Find where the given text appears and provide that cell's center as (X, Y) coordinate. 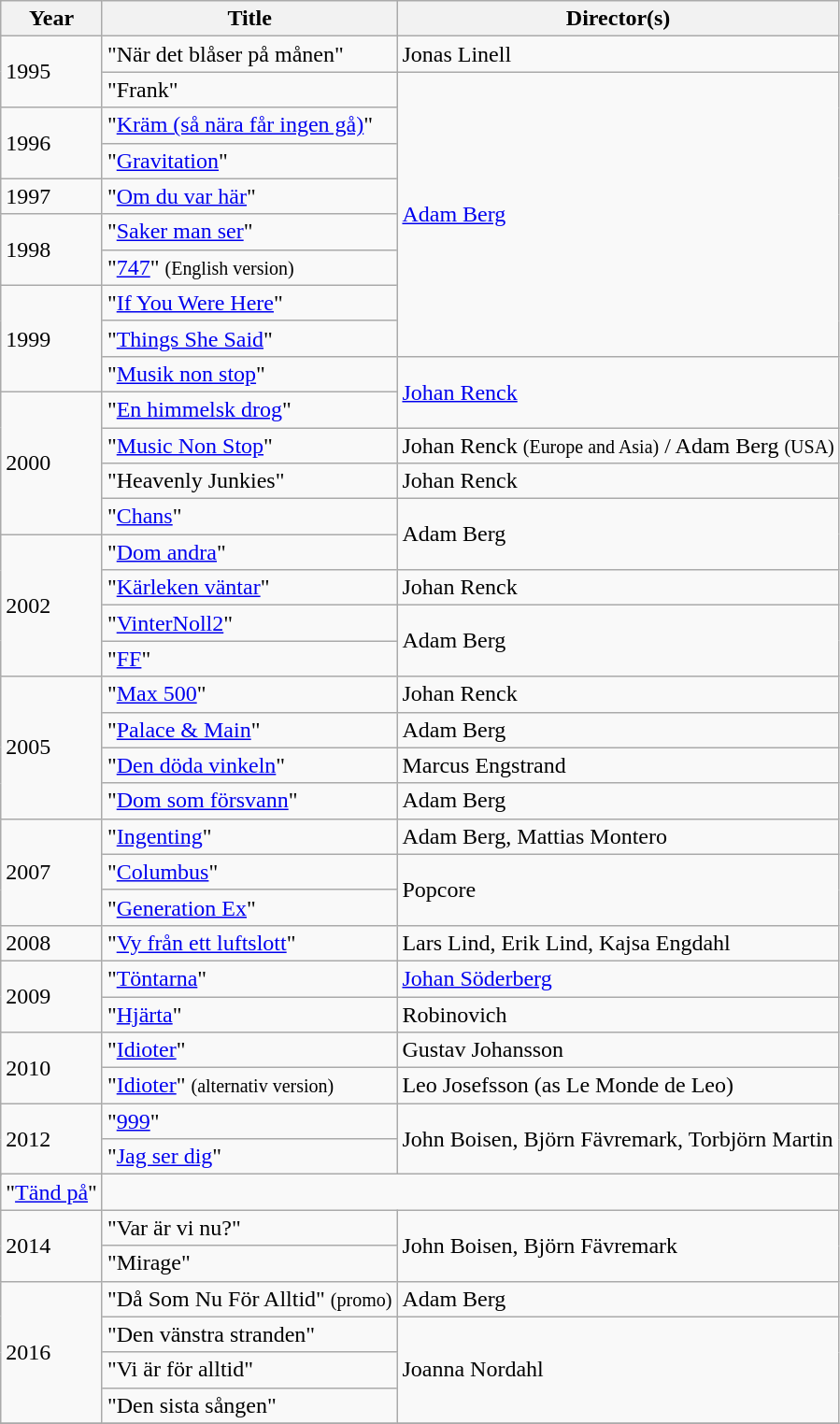
"Mirage" (249, 1263)
Lars Lind, Erik Lind, Kajsa Engdahl (619, 943)
2009 (52, 996)
Adam Berg, Mattias Montero (619, 836)
"VinterNoll2" (249, 623)
Robinovich (619, 1014)
"Dom som försvann" (249, 801)
"Om du var här" (249, 196)
2014 (52, 1246)
"Chans" (249, 517)
Director(s) (619, 19)
"Music Non Stop" (249, 446)
"Generation Ex" (249, 907)
"747" (English version) (249, 267)
"Palace & Main" (249, 730)
"Heavenly Junkies" (249, 481)
"Vi är för alltid" (249, 1370)
2007 (52, 872)
Johan Renck (Europe and Asia) / Adam Berg (USA) (619, 446)
"När det blåser på månen" (249, 54)
Jonas Linell (619, 54)
"Hjärta" (249, 1014)
"Kärleken väntar" (249, 588)
"FF" (249, 659)
"Columbus" (249, 872)
1996 (52, 143)
2016 (52, 1352)
Year (52, 19)
"Den döda vinkeln" (249, 765)
"Frank" (249, 90)
1997 (52, 196)
"Tänd på" (52, 1192)
2000 (52, 463)
2010 (52, 1068)
"Things She Said" (249, 338)
"Ingenting" (249, 836)
"Då Som Nu För Alltid" (promo) (249, 1299)
2008 (52, 943)
"Max 500" (249, 694)
"Jag ser dig" (249, 1157)
"Töntarna" (249, 978)
John Boisen, Björn Fävremark, Torbjörn Martin (619, 1139)
"Vy från ett luftslott" (249, 943)
Popcore (619, 890)
"Musik non stop" (249, 374)
Title (249, 19)
1998 (52, 249)
"If You Were Here" (249, 303)
Leo Josefsson (as Le Monde de Leo) (619, 1086)
2012 (52, 1139)
"Den sista sången" (249, 1405)
"Idioter" (alternativ version) (249, 1086)
"999" (249, 1121)
1995 (52, 72)
"Dom andra" (249, 552)
2005 (52, 748)
1999 (52, 338)
"Den vänstra stranden" (249, 1334)
Joanna Nordahl (619, 1370)
Gustav Johansson (619, 1050)
Johan Söderberg (619, 978)
"Saker man ser" (249, 232)
"Var är vi nu?" (249, 1228)
"Gravitation" (249, 161)
"Kräm (så nära får ingen gå)" (249, 125)
"En himmelsk drog" (249, 409)
"Idioter" (249, 1050)
2002 (52, 605)
John Boisen, Björn Fävremark (619, 1246)
Marcus Engstrand (619, 765)
